Determine the [X, Y] coordinate at the center of the cell enclosing the given text.  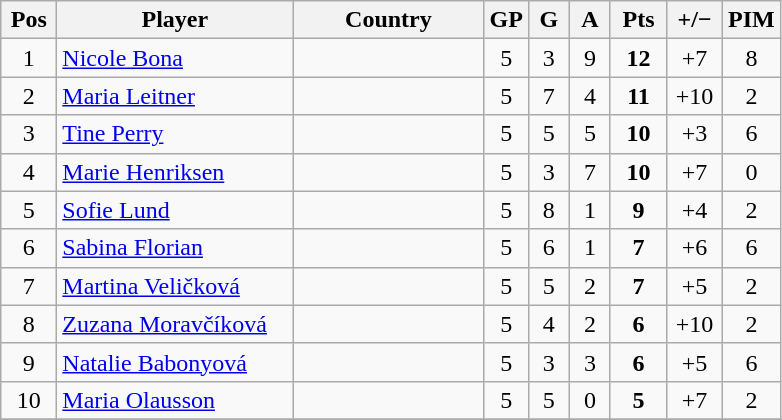
Maria Olausson [175, 400]
Pts [638, 20]
12 [638, 58]
Martina Veličková [175, 286]
Natalie Babonyová [175, 362]
A [590, 20]
11 [638, 96]
G [548, 20]
GP [506, 20]
Sofie Lund [175, 210]
Pos [29, 20]
Zuzana Moravčíková [175, 324]
Tine Perry [175, 134]
Maria Leitner [175, 96]
Nicole Bona [175, 58]
Marie Henriksen [175, 172]
+6 [695, 248]
PIM [752, 20]
Player [175, 20]
+4 [695, 210]
Country [388, 20]
+/− [695, 20]
Sabina Florian [175, 248]
+3 [695, 134]
